Extract the (X, Y) coordinate from the center of the cell holding the provided text.  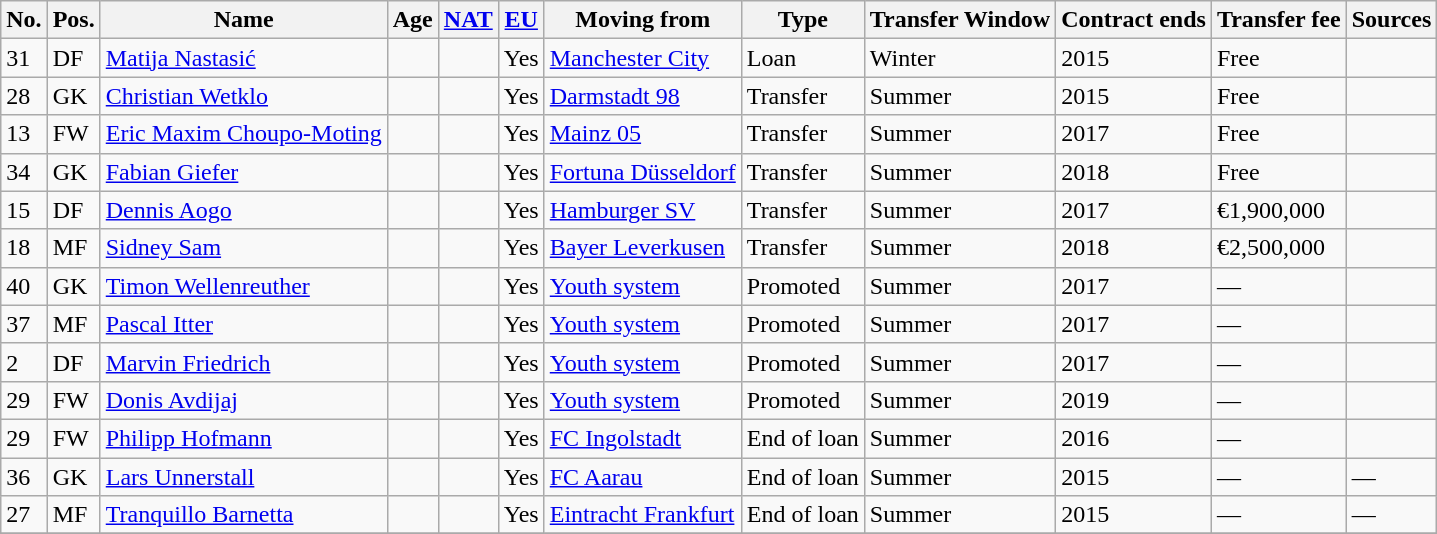
34 (24, 172)
Dennis Aogo (244, 210)
31 (24, 58)
Name (244, 20)
Donis Avdijaj (244, 400)
Marvin Friedrich (244, 362)
2016 (1134, 438)
15 (24, 210)
Darmstadt 98 (642, 96)
Eintracht Frankfurt (642, 515)
Christian Wetklo (244, 96)
Fortuna Düsseldorf (642, 172)
36 (24, 477)
Lars Unnerstall (244, 477)
€1,900,000 (1278, 210)
Transfer Window (960, 20)
40 (24, 286)
Contract ends (1134, 20)
Pascal Itter (244, 324)
Loan (802, 58)
18 (24, 248)
Type (802, 20)
Winter (960, 58)
Eric Maxim Choupo-Moting (244, 134)
28 (24, 96)
Moving from (642, 20)
13 (24, 134)
2 (24, 362)
Tranquillo Barnetta (244, 515)
Sidney Sam (244, 248)
Philipp Hofmann (244, 438)
€2,500,000 (1278, 248)
Pos. (74, 20)
Sources (1392, 20)
Age (412, 20)
Bayer Leverkusen (642, 248)
Matija Nastasić (244, 58)
Manchester City (642, 58)
37 (24, 324)
2019 (1134, 400)
FC Aarau (642, 477)
FC Ingolstadt (642, 438)
Fabian Giefer (244, 172)
Transfer fee (1278, 20)
27 (24, 515)
Timon Wellenreuther (244, 286)
Hamburger SV (642, 210)
Mainz 05 (642, 134)
NAT (468, 20)
No. (24, 20)
EU (521, 20)
